Provide the [x, y] coordinate of the cell's center where the given text is located.  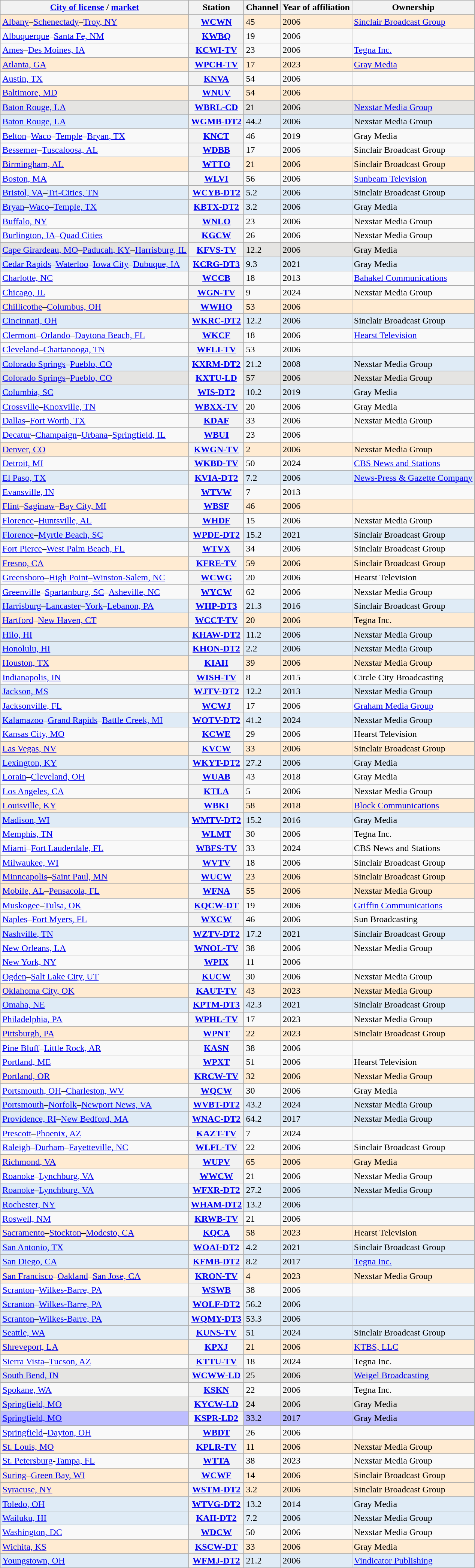
Omaha, NE [94, 1005]
57 [262, 378]
Roswell, NM [94, 1219]
10.2 [262, 392]
WFXR-DT2 [217, 1190]
WCWF [217, 1475]
Memphis, TN [94, 834]
KAII-DT2 [217, 1518]
Philadelphia, PA [94, 1019]
Denver, CO [94, 449]
29 [262, 734]
Naples–Fort Myers, FL [94, 920]
Portsmouth, OH–Charleston, WV [94, 1091]
WKBD-TV [217, 464]
Madison, WI [94, 820]
Kansas City, MO [94, 734]
Charlotte, NC [94, 278]
Bryan–Waco–Temple, TX [94, 207]
WCWN [217, 22]
WPNT [217, 1033]
Springfield–Dayton, OH [94, 1432]
Raleigh–Durham–Fayetteville, NC [94, 1148]
WPHL-TV [217, 1019]
San Antonio, TX [94, 1247]
64.2 [262, 1119]
KNCT [217, 136]
21.3 [262, 606]
WWCW [217, 1176]
59 [262, 563]
Station [217, 7]
KPXJ [217, 1347]
2015 [316, 677]
Lorain–Cleveland, OH [94, 777]
KRCW-TV [217, 1076]
Bessemer–Tuscaloosa, AL [94, 150]
Sun Broadcasting [413, 920]
55 [262, 891]
WBKI [217, 805]
2014 [316, 1504]
Florence–Huntsville, AL [94, 520]
KDAF [217, 421]
Vindicator Publishing [413, 1561]
KVCW [217, 748]
17.2 [262, 934]
KCWI-TV [217, 50]
WHP-DT3 [217, 606]
25 [262, 1376]
Clermont–Orlando–Daytona Beach, FL [94, 335]
WKYT-DT2 [217, 763]
Washington, DC [94, 1532]
Sunbeam Television [413, 179]
33.2 [262, 1418]
WNLO [217, 221]
WISH-TV [217, 677]
WVTV [217, 862]
Portland, OR [94, 1076]
Graham Media Group [413, 706]
15 [262, 520]
City of license / market [94, 7]
53.3 [262, 1318]
Flint–Saginaw–Bay City, MI [94, 506]
Weigel Broadcasting [413, 1376]
Fort Pierce–West Palm Beach, FL [94, 549]
KPLR-TV [217, 1447]
Channel [262, 7]
Columbia, SC [94, 392]
44.2 [262, 121]
WOTV-DT2 [217, 720]
45 [262, 22]
South Bend, IN [94, 1376]
KTTU-TV [217, 1361]
KAZT-TV [217, 1133]
WCCB [217, 278]
San Francisco–Oakland–San Jose, CA [94, 1276]
Pine Bluff–Little Rock, AR [94, 1048]
WQMY-DT3 [217, 1318]
KASN [217, 1048]
KAUT-TV [217, 991]
WWHO [217, 307]
Harrisburg–Lancaster–York–Lebanon, PA [94, 606]
WSTM-DT2 [217, 1489]
56 [262, 179]
KUNS-TV [217, 1333]
8 [262, 677]
KGCW [217, 235]
Belton–Waco–Temple–Bryan, TX [94, 136]
4.2 [262, 1247]
Minneapolis–Saint Paul, MN [94, 877]
WSWB [217, 1290]
WKCF [217, 335]
KNVA [217, 79]
KPTM-DT3 [217, 1005]
Milwaukee, WI [94, 862]
2 [262, 449]
WTVX [217, 549]
KFRE-TV [217, 563]
Lexington, KY [94, 763]
WUAB [217, 777]
Sacramento–Stockton–Modesto, CA [94, 1233]
Albuquerque–Santa Fe, NM [94, 36]
Bahakel Communications [413, 278]
Circle City Broadcasting [413, 677]
Cedar Rapids–Waterloo–Iowa City–Dubuque, IA [94, 264]
WFLI-TV [217, 349]
KHAW-DT2 [217, 635]
WBUI [217, 435]
Decatur–Champaign–Urbana–Springfield, IL [94, 435]
Birmingham, AL [94, 164]
5 [262, 791]
32 [262, 1076]
Muskogee–Tulsa, OK [94, 905]
WFMJ-DT2 [217, 1561]
Chicago, IL [94, 292]
WXCW [217, 920]
WTVW [217, 492]
Portsmouth–Norfolk–Newport News, VA [94, 1105]
WDBB [217, 150]
KFMB-DT2 [217, 1261]
65 [262, 1162]
KRON-TV [217, 1276]
24 [262, 1404]
WNOL-TV [217, 948]
Crossville–Knoxville, TN [94, 406]
KWGN-TV [217, 449]
KVIA-DT2 [217, 478]
WCYB-DT2 [217, 193]
WKRC-DT2 [217, 321]
Greensboro–High Point–Winston-Salem, NC [94, 577]
Pittsburgh, PA [94, 1033]
WLVI [217, 179]
WPCH-TV [217, 64]
KYCW-LD [217, 1404]
Ownership [413, 7]
39 [262, 663]
Seattle, WA [94, 1333]
Los Angeles, CA [94, 791]
Block Communications [413, 805]
Greenville–Spartanburg, SC–Asheville, NC [94, 592]
KSCW-DT [217, 1547]
62 [262, 592]
WHAM-DT2 [217, 1204]
Rochester, NY [94, 1204]
Burlington, IA–Quad Cities [94, 235]
New York, NY [94, 962]
WQCW [217, 1091]
KSPR-LD2 [217, 1418]
Year of affiliation [316, 7]
Evansville, IN [94, 492]
42.3 [262, 1005]
Cincinnati, OH [94, 321]
5.2 [262, 193]
34 [262, 549]
KXRM-DT2 [217, 364]
Buffalo, NY [94, 221]
Youngstown, OH [94, 1561]
WUPV [217, 1162]
Spokane, WA [94, 1390]
KQCW-DT [217, 905]
St. Louis, MO [94, 1447]
WUCW [217, 877]
WCWJ [217, 706]
WOAI-DT2 [217, 1247]
Mobile, AL–Pensacola, FL [94, 891]
Providence, RI–New Bedford, MA [94, 1119]
Jackson, MS [94, 692]
14 [262, 1475]
Ogden–Salt Lake City, UT [94, 976]
WNAC-DT2 [217, 1119]
41.2 [262, 720]
Florence–Myrtle Beach, SC [94, 535]
8.2 [262, 1261]
2.2 [262, 649]
Cleveland–Chattanooga, TN [94, 349]
WZTV-DT2 [217, 934]
Honolulu, HI [94, 649]
WCCT-TV [217, 620]
Austin, TX [94, 79]
WDCW [217, 1532]
KRWB-TV [217, 1219]
Hartford–New Haven, CT [94, 620]
43.2 [262, 1105]
Boston, MA [94, 179]
WTTA [217, 1461]
Cape Girardeau, MO–Paducah, KY–Harrisburg, IL [94, 250]
WNUV [217, 93]
Bristol, VA–Tri-Cities, TN [94, 193]
Detroit, MI [94, 464]
WFNA [217, 891]
WTVG-DT2 [217, 1504]
2008 [316, 364]
KXTU-LD [217, 378]
WYCW [217, 592]
KTLA [217, 791]
Fresno, CA [94, 563]
New Orleans, LA [94, 948]
WGN-TV [217, 292]
Dallas–Fort Worth, TX [94, 421]
Jacksonville, FL [94, 706]
Louisville, KY [94, 805]
Oklahoma City, OK [94, 991]
KBTX-DT2 [217, 207]
KQCA [217, 1233]
San Diego, CA [94, 1261]
KCWE [217, 734]
WBDT [217, 1432]
Portland, ME [94, 1062]
Ames–Des Moines, IA [94, 50]
Shreveport, LA [94, 1347]
WBSF [217, 506]
KFVS-TV [217, 250]
Nashville, TN [94, 934]
KHON-DT2 [217, 649]
KCRG-DT3 [217, 264]
WJTV-DT2 [217, 692]
Wailuku, HI [94, 1518]
Baltimore, MD [94, 93]
Albany–Schenectady–Troy, NY [94, 22]
Toledo, OH [94, 1504]
Chillicothe–Columbus, OH [94, 307]
KTBS, LLC [413, 1347]
WCWG [217, 577]
56.2 [262, 1304]
Atlanta, GA [94, 64]
KSKN [217, 1390]
Indianapolis, IN [94, 677]
WPIX [217, 962]
Griffin Communications [413, 905]
WHDF [217, 520]
Prescott–Phoenix, AZ [94, 1133]
Richmond, VA [94, 1162]
Houston, TX [94, 663]
9.3 [262, 264]
El Paso, TX [94, 478]
Sierra Vista–Tucson, AZ [94, 1361]
Kalamazoo–Grand Rapids–Battle Creek, MI [94, 720]
WPDE-DT2 [217, 535]
WCWW-LD [217, 1376]
WBFS-TV [217, 848]
WPXT [217, 1062]
4 [262, 1276]
11.2 [262, 635]
WMTV-DT2 [217, 820]
WTTO [217, 164]
Hilo, HI [94, 635]
WBRL-CD [217, 107]
WLFL-TV [217, 1148]
WBXX-TV [217, 406]
KWBQ [217, 36]
9 [262, 292]
WIS-DT2 [217, 392]
WVBT-DT2 [217, 1105]
Wichita, KS [94, 1547]
News-Press & Gazette Company [413, 478]
KUCW [217, 976]
Syracuse, NY [94, 1489]
Suring–Green Bay, WI [94, 1475]
WOLF-DT2 [217, 1304]
WGMB-DT2 [217, 121]
KIAH [217, 663]
St. Petersburg-Tampa, FL [94, 1461]
WLMT [217, 834]
Miami–Fort Lauderdale, FL [94, 848]
Las Vegas, NV [94, 748]
